Determine the (x, y) coordinate at the center of the cell enclosing the given text.  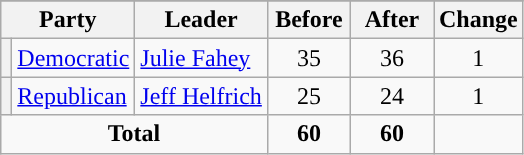
Before (308, 20)
Julie Fahey (202, 58)
Total (134, 134)
35 (308, 58)
Party (68, 20)
Democratic (74, 58)
Change (479, 20)
36 (392, 58)
Republican (74, 96)
25 (308, 96)
Leader (202, 20)
Jeff Helfrich (202, 96)
24 (392, 96)
After (392, 20)
